Find where the given text appears and provide that cell's center as (x, y) coordinate. 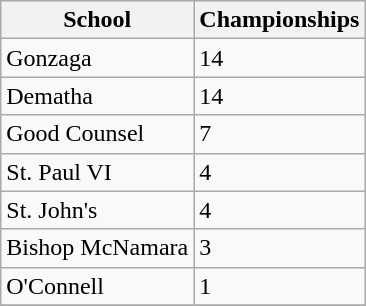
Championships (280, 20)
O'Connell (98, 286)
3 (280, 248)
St. Paul VI (98, 172)
Good Counsel (98, 134)
St. John's (98, 210)
Bishop McNamara (98, 248)
Dematha (98, 96)
School (98, 20)
1 (280, 286)
Gonzaga (98, 58)
7 (280, 134)
